Pinpoint the cell where the given text exists, returning its [x, y] midpoint coordinate. 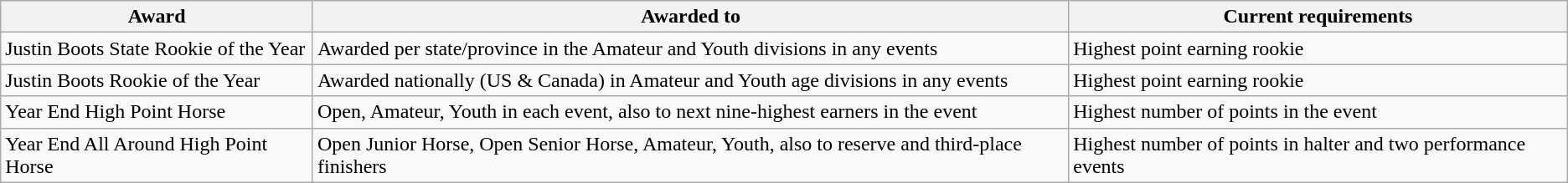
Justin Boots Rookie of the Year [157, 80]
Current requirements [1318, 17]
Year End High Point Horse [157, 112]
Justin Boots State Rookie of the Year [157, 48]
Highest number of points in the event [1318, 112]
Awarded nationally (US & Canada) in Amateur and Youth age divisions in any events [690, 80]
Open Junior Horse, Open Senior Horse, Amateur, Youth, also to reserve and third-place finishers [690, 155]
Awarded per state/province in the Amateur and Youth divisions in any events [690, 48]
Awarded to [690, 17]
Award [157, 17]
Open, Amateur, Youth in each event, also to next nine-highest earners in the event [690, 112]
Year End All Around High Point Horse [157, 155]
Highest number of points in halter and two performance events [1318, 155]
